Detect which cell encompasses the target text, then output its [x, y] center coordinate. 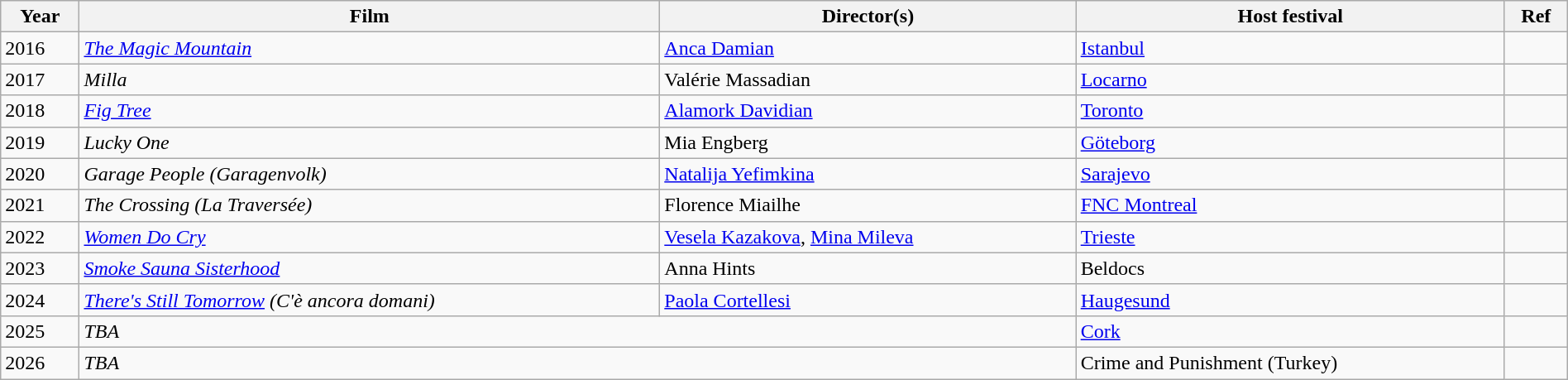
2021 [40, 205]
Anna Hints [868, 268]
Valérie Massadian [868, 79]
2026 [40, 363]
2019 [40, 142]
2022 [40, 237]
Film [370, 17]
2017 [40, 79]
Ref [1536, 17]
Natalija Yefimkina [868, 174]
The Crossing (La Traversée) [370, 205]
Göteborg [1290, 142]
2025 [40, 331]
2024 [40, 300]
Host festival [1290, 17]
Haugesund [1290, 300]
Smoke Sauna Sisterhood [370, 268]
Alamork Davidian [868, 111]
2020 [40, 174]
There's Still Tomorrow (C'è ancora domani) [370, 300]
2016 [40, 48]
Anca Damian [868, 48]
FNC Montreal [1290, 205]
Istanbul [1290, 48]
Milla [370, 79]
Sarajevo [1290, 174]
Paola Cortellesi [868, 300]
Beldocs [1290, 268]
Director(s) [868, 17]
Florence Miailhe [868, 205]
Cork [1290, 331]
The Magic Mountain [370, 48]
Vesela Kazakova, Mina Mileva [868, 237]
Mia Engberg [868, 142]
Lucky One [370, 142]
Toronto [1290, 111]
Locarno [1290, 79]
Garage People (Garagenvolk) [370, 174]
Fig Tree [370, 111]
Trieste [1290, 237]
Year [40, 17]
2023 [40, 268]
2018 [40, 111]
Crime and Punishment (Turkey) [1290, 363]
Women Do Cry [370, 237]
